Identify which cell holds the provided text, then report its (x, y) central coordinate. 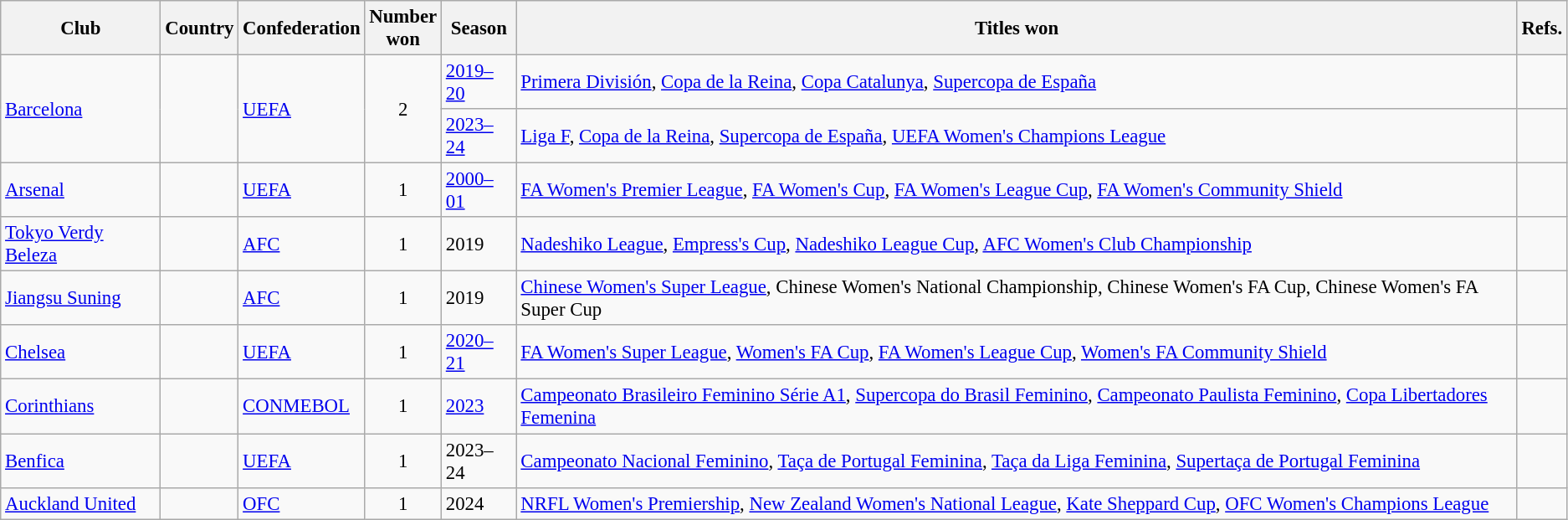
Country (199, 28)
NRFL Women's Premiership, New Zealand Women's National League, Kate Sheppard Cup, OFC Women's Champions League (1017, 503)
CONMEBOL (301, 407)
Liga F, Copa de la Reina, Supercopa de España, UEFA Women's Champions League (1017, 136)
Campeonato Nacional Feminino, Taça de Portugal Feminina, Taça da Liga Feminina, Supertaça de Portugal Feminina (1017, 461)
FA Women's Super League, Women's FA Cup, FA Women's League Cup, Women's FA Community Shield (1017, 352)
Chelsea (80, 352)
Auckland United (80, 503)
Campeonato Brasileiro Feminino Série A1, Supercopa do Brasil Feminino, Campeonato Paulista Feminino, Copa Libertadores Femenina (1017, 407)
Nadeshiko League, Empress's Cup, Nadeshiko League Cup, AFC Women's Club Championship (1017, 245)
Chinese Women's Super League, Chinese Women's National Championship, Chinese Women's FA Cup, Chinese Women's FA Super Cup (1017, 298)
Corinthians (80, 407)
2023 (479, 407)
Tokyo Verdy Beleza (80, 245)
Club (80, 28)
OFC (301, 503)
Arsenal (80, 191)
Primera División, Copa de la Reina, Copa Catalunya, Supercopa de España (1017, 82)
Refs. (1541, 28)
2 (403, 109)
FA Women's Premier League, FA Women's Cup, FA Women's League Cup, FA Women's Community Shield (1017, 191)
2000–01 (479, 191)
2024 (479, 503)
2019–20 (479, 82)
Jiangsu Suning (80, 298)
Benfica (80, 461)
Barcelona (80, 109)
Season (479, 28)
Confederation (301, 28)
2020–21 (479, 352)
Numberwon (403, 28)
Titles won (1017, 28)
